From the cell containing the given text, extract its center point as (X, Y) coordinate. 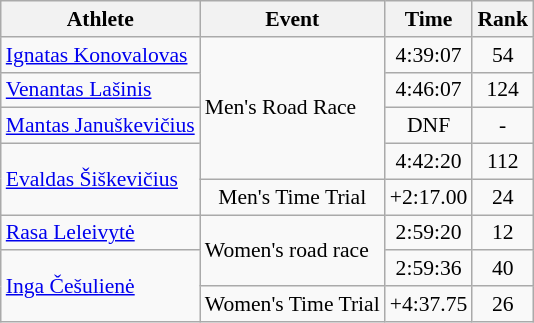
Time (429, 19)
26 (502, 304)
DNF (429, 126)
54 (502, 55)
2:59:36 (429, 269)
Men's Road Race (292, 108)
Evaldas Šiškevičius (100, 180)
Mantas Januškevičius (100, 126)
112 (502, 162)
Rasa Leleivytė (100, 233)
+4:37.75 (429, 304)
Event (292, 19)
124 (502, 90)
Women's Time Trial (292, 304)
Rank (502, 19)
24 (502, 197)
Men's Time Trial (292, 197)
Athlete (100, 19)
2:59:20 (429, 233)
Women's road race (292, 250)
Venantas Lašinis (100, 90)
4:46:07 (429, 90)
+2:17.00 (429, 197)
Inga Češulienė (100, 286)
40 (502, 269)
4:39:07 (429, 55)
12 (502, 233)
4:42:20 (429, 162)
- (502, 126)
Ignatas Konovalovas (100, 55)
